Find where the given text appears and provide that cell's center as [x, y] coordinate. 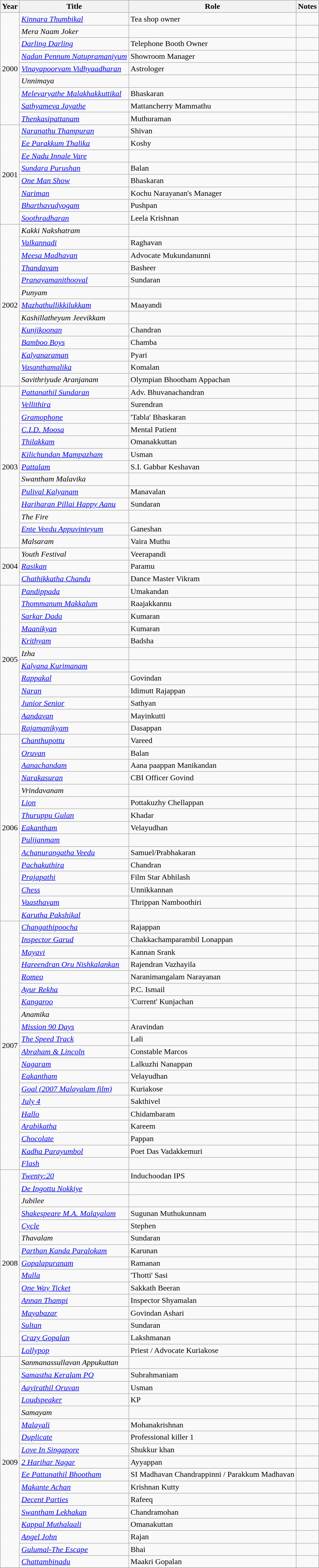
Crazy Gopalan [74, 1338]
Gulumal-The Escape [74, 1549]
Shakespeare M.A. Malayalam [74, 1213]
Pattalam [74, 467]
Veerapandi [213, 554]
Chamba [213, 342]
Kappal Muthalaali [74, 1524]
Pappan [213, 1138]
Cycle [74, 1226]
Sakthivel [213, 1101]
One Man Show [74, 181]
Sarkar Dada [74, 616]
Samayam [74, 1412]
Ayyappan [213, 1462]
Gramophone [74, 417]
Vinayapoorvam Vidhyaadharan [74, 69]
Manavalan [213, 492]
Kilichundan Mampazham [74, 454]
Thuruppu Gulan [74, 815]
Stephen [213, 1226]
Parthan Kanda Paralokam [74, 1251]
Induchoodan IPS [213, 1176]
Film Star Abhilash [213, 877]
Hareendran Oru Nishkalankan [74, 965]
CBI Officer Govind [213, 778]
2009 [10, 1462]
Chanthupottu [74, 740]
Hallo [74, 1114]
Showroom Manager [213, 56]
Changathipoocha [74, 927]
Mayabazar [74, 1313]
Vasanthamalika [74, 367]
Mayavi [74, 952]
Krithyam [74, 641]
Chandramohan [213, 1512]
Anamika [74, 1014]
2 Harihar Nagar [74, 1462]
Mazhathullikkilukkam [74, 305]
Kunjikoonan [74, 330]
Duplicate [74, 1437]
Savithriyude Aranjanam [74, 380]
Pandippada [74, 591]
Karunan [213, 1251]
Rasikan [74, 566]
Title [74, 7]
Makante Achan [74, 1487]
Aayirathil Oruvan [74, 1388]
Loudspeaker [74, 1400]
Meesa Madhavan [74, 255]
Thommanum Makkalum [74, 604]
One Way Ticket [74, 1288]
Sundara Purushan [74, 168]
Malayali [74, 1425]
Paramu [213, 566]
Arabikatha [74, 1126]
Rafeeq [213, 1499]
Govindan [213, 678]
Lollypop [74, 1350]
Annan Thampi [74, 1300]
Govindan Ashari [213, 1313]
2005 [10, 660]
Sugunan Muthukunnam [213, 1213]
Swantham Malavika [74, 479]
Sultan [74, 1325]
Lalkuzhi Nanappan [213, 1064]
Mission 90 Days [74, 1027]
Vrindavanam [74, 790]
Shukkur khan [213, 1450]
Darling Darling [74, 44]
Role [213, 7]
Tea shop owner [213, 19]
Melevaryathe Malakhakkuttikal [74, 93]
Umakandan [213, 591]
Aandavan [74, 716]
The Speed Track [74, 1039]
Ente Veedu Appuvinteyum [74, 529]
Naranathu Thampuran [74, 131]
Ramanan [213, 1263]
Valkannadi [74, 243]
Ee Nadu Innale Vare [74, 156]
'Tabla' Bhaskaran [213, 417]
Abraham & Lincoln [74, 1052]
Samuel/Prabhakaran [213, 852]
Professional killer 1 [213, 1437]
Achanurangatha Veedu [74, 852]
Flash [74, 1164]
Subrahmaniam [213, 1375]
Ganeshan [213, 529]
Raghavan [213, 243]
Twenty:20 [74, 1176]
July 4 [74, 1101]
Bamboo Boys [74, 342]
Decent Parties [74, 1499]
2008 [10, 1263]
Malsaram [74, 541]
2002 [10, 305]
Kakki Nakshatram [74, 230]
Vareed [213, 740]
Leela Krishnan [213, 218]
Thilakkam [74, 442]
Chattambinadu [74, 1562]
Karutha Pakshikal [74, 915]
Mattancherry Mammathu [213, 106]
Chidambaram [213, 1114]
Raajakkannu [213, 604]
Kalyana Kurimanam [74, 666]
2006 [10, 828]
Soothradharan [74, 218]
Chess [74, 890]
Nagaram [74, 1064]
Rajendran Vazhayila [213, 965]
Kochu Narayanan's Manager [213, 193]
Bharthavudyogam [74, 206]
Komalan [213, 367]
Vellithira [74, 405]
Lakshmanan [213, 1338]
Pulijanmam [74, 840]
Advocate Mukundanunni [213, 255]
Muthuraman [213, 118]
Pushpan [213, 206]
Angel John [74, 1537]
Olympian Bhootham Appachan [213, 380]
Telephone Booth Owner [213, 44]
2001 [10, 174]
Constable Marcos [213, 1052]
Nadan Pennum Natupramaniyum [74, 56]
Punyam [74, 293]
Mohanakrishnan [213, 1425]
Unnimaya [74, 81]
Omanakkuttan [213, 442]
The Fire [74, 516]
Priest / Advocate Kuriakose [213, 1350]
Idimutt Rajappan [213, 691]
Rajan [213, 1537]
Hariharan Pillai Happy Aanu [74, 504]
Inspector Garud [74, 939]
Adv. Bhuvanachandran [213, 392]
Khadar [213, 815]
Youth Festival [74, 554]
Kannan Srank [213, 952]
Junior Senior [74, 703]
Rajappan [213, 927]
Lion [74, 803]
Kashillatheyum Jeevikkam [74, 317]
Sakkath Beeran [213, 1288]
Koshy [213, 143]
Thrippan Namboothiri [213, 902]
Pyari [213, 355]
'Current' Kunjachan [213, 1002]
Goal (2007 Malayalam film) [74, 1089]
Sathyan [213, 703]
Naran [74, 691]
Chathikkatha Chandu [74, 579]
Vaasthavam [74, 902]
Swantham Lekhakan [74, 1512]
Dance Master Vikram [213, 579]
2000 [10, 69]
Sathyameva Jayathe [74, 106]
De Ingottu Nokkiye [74, 1189]
Naranimangalam Narayanan [213, 977]
Pulival Kalyanam [74, 492]
Thenkasipattanam [74, 118]
Jubilee [74, 1201]
Thandavam [74, 268]
Surendran [213, 405]
S.I. Gabbar Keshavan [213, 467]
Kalyanaraman [74, 355]
Kangaroo [74, 1002]
P.C. Ismail [213, 989]
Kadha Parayumbol [74, 1151]
Kuriakose [213, 1089]
Krishnan Kutty [213, 1487]
Aana paappan Manikandan [213, 766]
Sanmanassullavan Appukuttan [74, 1363]
Oruvan [74, 753]
Aanachandam [74, 766]
Mental Patient [213, 430]
Samastha Keralam PO [74, 1375]
Thavalam [74, 1238]
Narakasuran [74, 778]
Maayandi [213, 305]
Chocolate [74, 1138]
Astrologer [213, 69]
KP [213, 1400]
Rappakal [74, 678]
Basheer [213, 268]
Vaira Muthu [213, 541]
Ee Parakkum Thalika [74, 143]
Prajapathi [74, 877]
Pranayamanithooval [74, 280]
2004 [10, 566]
Dasappan [213, 728]
SI Madhavan Chandrappinni / Parakkum Madhavan [213, 1475]
Nariman [74, 193]
Unnikkannan [213, 890]
C.I.D. Moosa [74, 430]
Love In Singapore [74, 1450]
Kinnara Thumbikal [74, 19]
Inspector Shyamalan [213, 1300]
Romeo [74, 977]
Shivan [213, 131]
Pattanathil Sundaran [74, 392]
Poet Das Vadakkemuri [213, 1151]
Year [10, 7]
Notes [307, 7]
Lali [213, 1039]
'Thotti' Sasi [213, 1275]
2007 [10, 1045]
Gopalapuranam [74, 1263]
Rajamanikyam [74, 728]
Izha [74, 653]
Bhai [213, 1549]
Pachakuthira [74, 865]
Maanikyan [74, 629]
Aravindan [213, 1027]
Maakri Gopalan [213, 1562]
Mayinkutti [213, 716]
Chakkachamparambil Lonappan [213, 939]
Pottakuzhy Chellappan [213, 803]
Ee Pattanathil Bhootham [74, 1475]
Badsha [213, 641]
2003 [10, 467]
Omanakuttan [213, 1524]
Mera Naam Joker [74, 31]
Mulla [74, 1275]
Ayur Rekha [74, 989]
Kareem [213, 1126]
